Pinpoint the cell where the given text exists, returning its (x, y) midpoint coordinate. 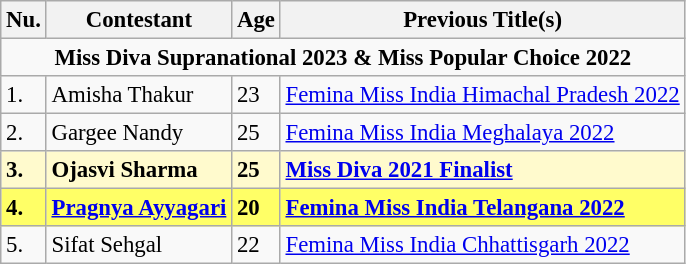
20 (256, 208)
1. (24, 95)
22 (256, 245)
2. (24, 133)
Femina Miss India Himachal Pradesh 2022 (482, 95)
Age (256, 20)
23 (256, 95)
Amisha Thakur (138, 95)
Ojasvi Sharma (138, 170)
5. (24, 245)
4. (24, 208)
Miss Diva 2021 Finalist (482, 170)
Miss Diva Supranational 2023 & Miss Popular Choice 2022 (343, 58)
Femina Miss India Chhattisgarh 2022 (482, 245)
Femina Miss India Telangana 2022 (482, 208)
Contestant (138, 20)
Nu. (24, 20)
Sifat Sehgal (138, 245)
3. (24, 170)
Gargee Nandy (138, 133)
Pragnya Ayyagari (138, 208)
Femina Miss India Meghalaya 2022 (482, 133)
Previous Title(s) (482, 20)
